For the text-containing cell, return its midpoint in [x, y] coordinate format. 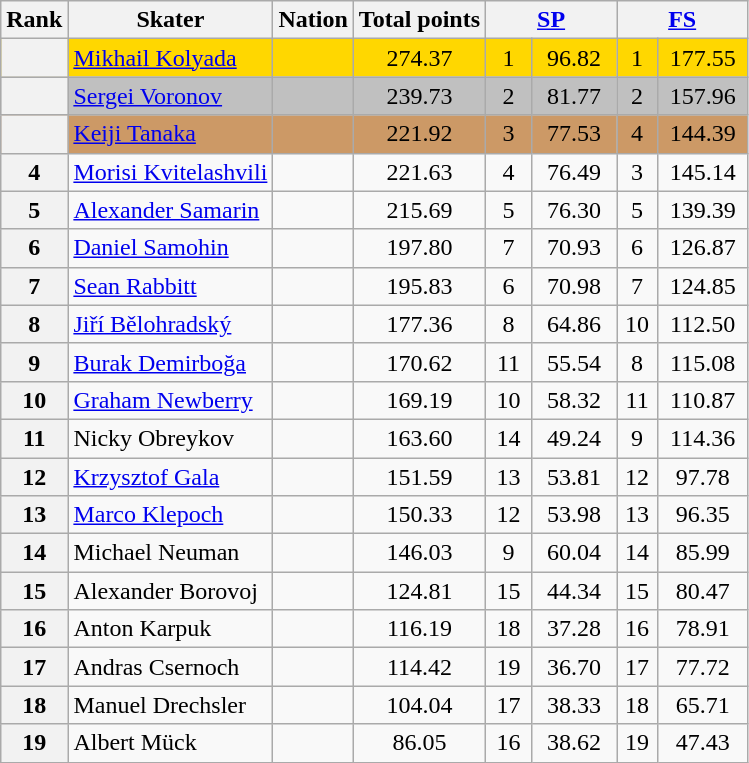
177.55 [703, 58]
221.63 [419, 172]
Total points [419, 20]
78.91 [703, 629]
151.59 [419, 477]
Nation [313, 20]
170.62 [419, 362]
47.43 [703, 743]
53.98 [574, 515]
Keiji Tanaka [170, 134]
96.82 [574, 58]
37.28 [574, 629]
Manuel Drechsler [170, 705]
Skater [170, 20]
70.98 [574, 286]
195.83 [419, 286]
157.96 [703, 96]
144.39 [703, 134]
49.24 [574, 438]
221.92 [419, 134]
104.04 [419, 705]
86.05 [419, 743]
115.08 [703, 362]
76.30 [574, 210]
Mikhail Kolyada [170, 58]
38.33 [574, 705]
Graham Newberry [170, 400]
Alexander Borovoj [170, 591]
163.60 [419, 438]
44.34 [574, 591]
126.87 [703, 248]
65.71 [703, 705]
139.39 [703, 210]
Daniel Samohin [170, 248]
239.73 [419, 96]
145.14 [703, 172]
114.36 [703, 438]
124.81 [419, 591]
169.19 [419, 400]
112.50 [703, 324]
64.86 [574, 324]
Jiří Bělohradský [170, 324]
Marco Klepoch [170, 515]
110.87 [703, 400]
Andras Csernoch [170, 667]
SP [552, 20]
36.70 [574, 667]
FS [682, 20]
Sean Rabbitt [170, 286]
53.81 [574, 477]
55.54 [574, 362]
96.35 [703, 515]
76.49 [574, 172]
274.37 [419, 58]
197.80 [419, 248]
97.78 [703, 477]
Sergei Voronov [170, 96]
Nicky Obreykov [170, 438]
146.03 [419, 553]
85.99 [703, 553]
114.42 [419, 667]
Michael Neuman [170, 553]
60.04 [574, 553]
77.72 [703, 667]
Krzysztof Gala [170, 477]
Alexander Samarin [170, 210]
38.62 [574, 743]
81.77 [574, 96]
215.69 [419, 210]
Morisi Kvitelashvili [170, 172]
Anton Karpuk [170, 629]
77.53 [574, 134]
177.36 [419, 324]
Burak Demirboğa [170, 362]
80.47 [703, 591]
Rank [34, 20]
Albert Mück [170, 743]
70.93 [574, 248]
116.19 [419, 629]
124.85 [703, 286]
58.32 [574, 400]
150.33 [419, 515]
